Determine the (X, Y) coordinate at the center of the cell enclosing the given text.  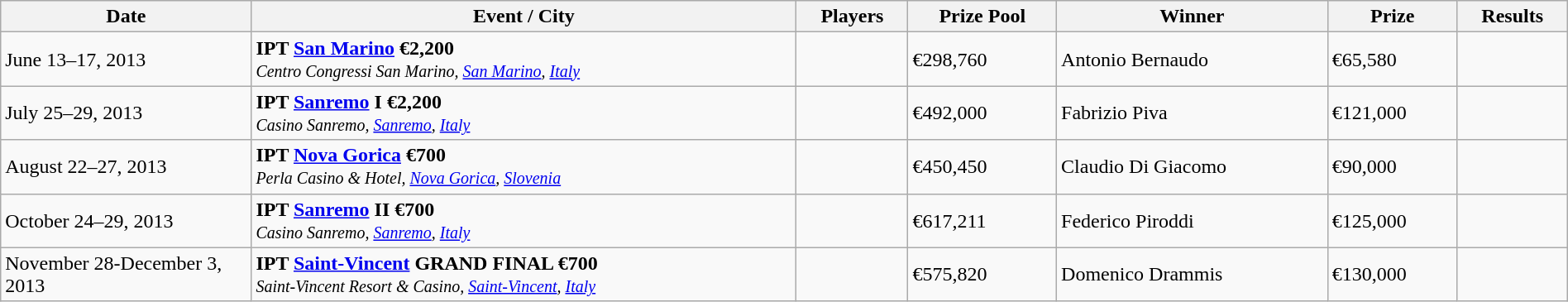
Date (126, 17)
€492,000 (982, 113)
Federico Piroddi (1193, 220)
€90,000 (1393, 167)
Claudio Di Giacomo (1193, 167)
IPT San Marino €2,200Centro Congressi San Marino, San Marino, Italy (524, 60)
June 13–17, 2013 (126, 60)
IPT Saint-Vincent GRAND FINAL €700Saint-Vincent Resort & Casino, Saint-Vincent, Italy (524, 275)
Prize Pool (982, 17)
€450,450 (982, 167)
Event / City (524, 17)
IPT Nova Gorica €700Perla Casino & Hotel, Nova Gorica, Slovenia (524, 167)
August 22–27, 2013 (126, 167)
Prize (1393, 17)
Antonio Bernaudo (1193, 60)
Results (1512, 17)
Fabrizio Piva (1193, 113)
IPT Sanremo II €700Casino Sanremo, Sanremo, Italy (524, 220)
Domenico Drammis (1193, 275)
€125,000 (1393, 220)
July 25–29, 2013 (126, 113)
November 28-December 3, 2013 (126, 275)
Winner (1193, 17)
October 24–29, 2013 (126, 220)
€575,820 (982, 275)
€121,000 (1393, 113)
€617,211 (982, 220)
€65,580 (1393, 60)
€298,760 (982, 60)
€130,000 (1393, 275)
Players (852, 17)
IPT Sanremo I €2,200Casino Sanremo, Sanremo, Italy (524, 113)
